For the text-containing cell, return its midpoint in [x, y] coordinate format. 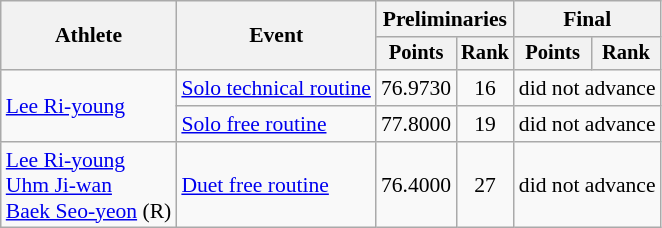
Athlete [89, 36]
76.9730 [416, 88]
Final [588, 19]
16 [485, 88]
Solo free routine [276, 124]
19 [485, 124]
Event [276, 36]
77.8000 [416, 124]
Preliminaries [445, 19]
Solo technical routine [276, 88]
Lee Ri-young [89, 106]
